From the cell containing the given text, extract its center point as [X, Y] coordinate. 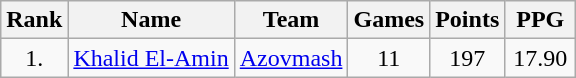
Rank [34, 20]
Points [468, 20]
Team [291, 20]
1. [34, 58]
17.90 [540, 58]
Khalid El-Amin [151, 58]
Azovmash [291, 58]
Games [389, 20]
11 [389, 58]
Name [151, 20]
PPG [540, 20]
197 [468, 58]
